Locate the cell with the specified text and output its (X, Y) center coordinate. 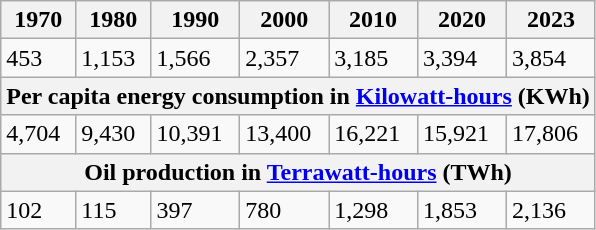
1,153 (114, 58)
16,221 (374, 134)
3,394 (462, 58)
1980 (114, 20)
10,391 (196, 134)
4,704 (38, 134)
15,921 (462, 134)
115 (114, 210)
1,298 (374, 210)
3,854 (550, 58)
2000 (284, 20)
2,357 (284, 58)
9,430 (114, 134)
Oil production in Terrawatt-hours (TWh) (298, 172)
2023 (550, 20)
1990 (196, 20)
2010 (374, 20)
3,185 (374, 58)
2020 (462, 20)
Per capita energy consumption in Kilowatt-hours (KWh) (298, 96)
13,400 (284, 134)
453 (38, 58)
17,806 (550, 134)
102 (38, 210)
397 (196, 210)
2,136 (550, 210)
1970 (38, 20)
1,853 (462, 210)
1,566 (196, 58)
780 (284, 210)
